For the text-containing cell, return its midpoint in (X, Y) coordinate format. 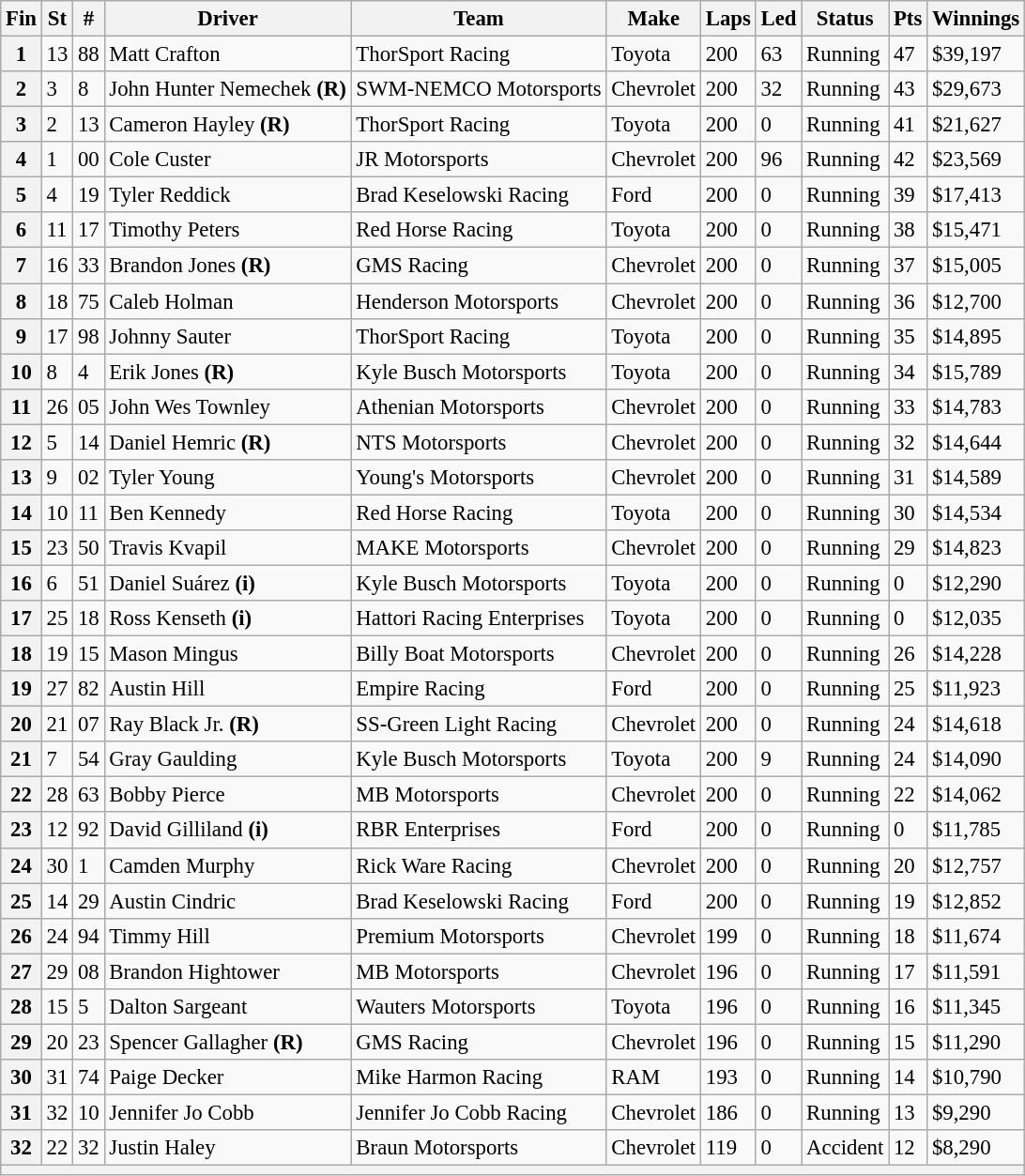
$12,700 (976, 301)
Mason Mingus (227, 654)
39 (909, 195)
$14,090 (976, 759)
SWM-NEMCO Motorsports (479, 89)
Matt Crafton (227, 54)
Austin Hill (227, 689)
JR Motorsports (479, 160)
Wauters Motorsports (479, 1007)
00 (88, 160)
Mike Harmon Racing (479, 1077)
Winnings (976, 19)
Travis Kvapil (227, 548)
88 (88, 54)
Daniel Hemric (R) (227, 442)
Cameron Hayley (R) (227, 125)
Bobby Pierce (227, 795)
Henderson Motorsports (479, 301)
$14,228 (976, 654)
MAKE Motorsports (479, 548)
92 (88, 831)
$39,197 (976, 54)
50 (88, 548)
$15,789 (976, 372)
Rick Ware Racing (479, 865)
$11,785 (976, 831)
Fin (22, 19)
$12,852 (976, 901)
RAM (653, 1077)
Ross Kenseth (i) (227, 619)
Team (479, 19)
John Wes Townley (227, 406)
Premium Motorsports (479, 936)
Make (653, 19)
SS-Green Light Racing (479, 725)
$14,644 (976, 442)
$23,569 (976, 160)
Brandon Jones (R) (227, 266)
42 (909, 160)
$12,290 (976, 583)
$29,673 (976, 89)
$15,471 (976, 230)
$10,790 (976, 1077)
74 (88, 1077)
$14,895 (976, 336)
02 (88, 478)
98 (88, 336)
08 (88, 971)
Ben Kennedy (227, 512)
35 (909, 336)
41 (909, 125)
47 (909, 54)
Camden Murphy (227, 865)
Johnny Sauter (227, 336)
Laps (728, 19)
$11,290 (976, 1042)
Gray Gaulding (227, 759)
Tyler Reddick (227, 195)
05 (88, 406)
Cole Custer (227, 160)
82 (88, 689)
St (56, 19)
Young's Motorsports (479, 478)
$14,618 (976, 725)
$14,589 (976, 478)
Pts (909, 19)
$14,823 (976, 548)
$11,591 (976, 971)
Empire Racing (479, 689)
Caleb Holman (227, 301)
$14,534 (976, 512)
Timothy Peters (227, 230)
Driver (227, 19)
# (88, 19)
96 (779, 160)
Daniel Suárez (i) (227, 583)
Athenian Motorsports (479, 406)
Spencer Gallagher (R) (227, 1042)
$11,674 (976, 936)
$11,923 (976, 689)
43 (909, 89)
NTS Motorsports (479, 442)
$11,345 (976, 1007)
Brandon Hightower (227, 971)
37 (909, 266)
38 (909, 230)
Justin Haley (227, 1148)
$21,627 (976, 125)
54 (88, 759)
Ray Black Jr. (R) (227, 725)
Paige Decker (227, 1077)
186 (728, 1112)
$8,290 (976, 1148)
75 (88, 301)
Led (779, 19)
Status (845, 19)
David Gilliland (i) (227, 831)
Timmy Hill (227, 936)
Austin Cindric (227, 901)
34 (909, 372)
RBR Enterprises (479, 831)
Dalton Sargeant (227, 1007)
07 (88, 725)
$17,413 (976, 195)
Accident (845, 1148)
John Hunter Nemechek (R) (227, 89)
119 (728, 1148)
199 (728, 936)
$15,005 (976, 266)
$14,783 (976, 406)
$9,290 (976, 1112)
Billy Boat Motorsports (479, 654)
$14,062 (976, 795)
94 (88, 936)
Hattori Racing Enterprises (479, 619)
$12,035 (976, 619)
193 (728, 1077)
Jennifer Jo Cobb (227, 1112)
$12,757 (976, 865)
51 (88, 583)
Braun Motorsports (479, 1148)
36 (909, 301)
Erik Jones (R) (227, 372)
Jennifer Jo Cobb Racing (479, 1112)
Tyler Young (227, 478)
